Return [X, Y] of the center of cell containing provided text 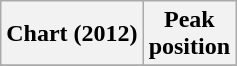
Peakposition [189, 34]
Chart (2012) [72, 34]
